Return the [X, Y] coordinate for the center point of the cell that contains the specified text.  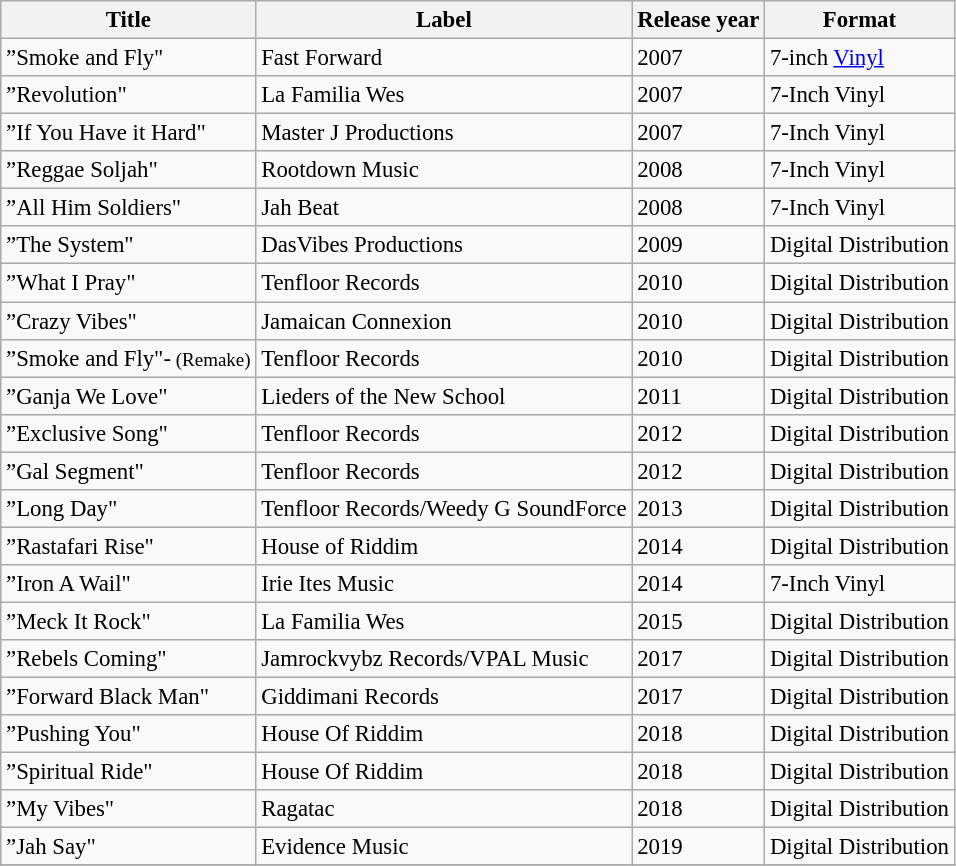
House of Riddim [444, 546]
DasVibes Productions [444, 245]
”If You Have it Hard" [128, 133]
”My Vibes" [128, 809]
”Reggae Soljah" [128, 170]
Tenfloor Records/Weedy G SoundForce [444, 509]
Title [128, 20]
Lieders of the New School [444, 396]
”Spiritual Ride" [128, 772]
Fast Forward [444, 58]
”Rebels Coming" [128, 659]
”Revolution" [128, 95]
”Crazy Vibes" [128, 321]
Jamaican Connexion [444, 321]
2013 [698, 509]
”Iron A Wail" [128, 584]
”The System" [128, 245]
”Ganja We Love" [128, 396]
”Smoke and Fly" [128, 58]
Ragatac [444, 809]
2011 [698, 396]
Giddimani Records [444, 697]
Master J Productions [444, 133]
”Smoke and Fly"- (Remake) [128, 358]
Label [444, 20]
”What I Pray" [128, 283]
”Gal Segment" [128, 471]
Release year [698, 20]
7-inch Vinyl [860, 58]
Rootdown Music [444, 170]
Irie Ites Music [444, 584]
Format [860, 20]
Evidence Music [444, 847]
”Meck It Rock" [128, 621]
”Rastafari Rise" [128, 546]
2019 [698, 847]
”Pushing You" [128, 734]
”Jah Say" [128, 847]
Jah Beat [444, 208]
”Long Day" [128, 509]
”Forward Black Man" [128, 697]
”All Him Soldiers" [128, 208]
Jamrockvybz Records/VPAL Music [444, 659]
2009 [698, 245]
”Exclusive Song" [128, 433]
2015 [698, 621]
